Identify which cell holds the provided text, then report its [x, y] central coordinate. 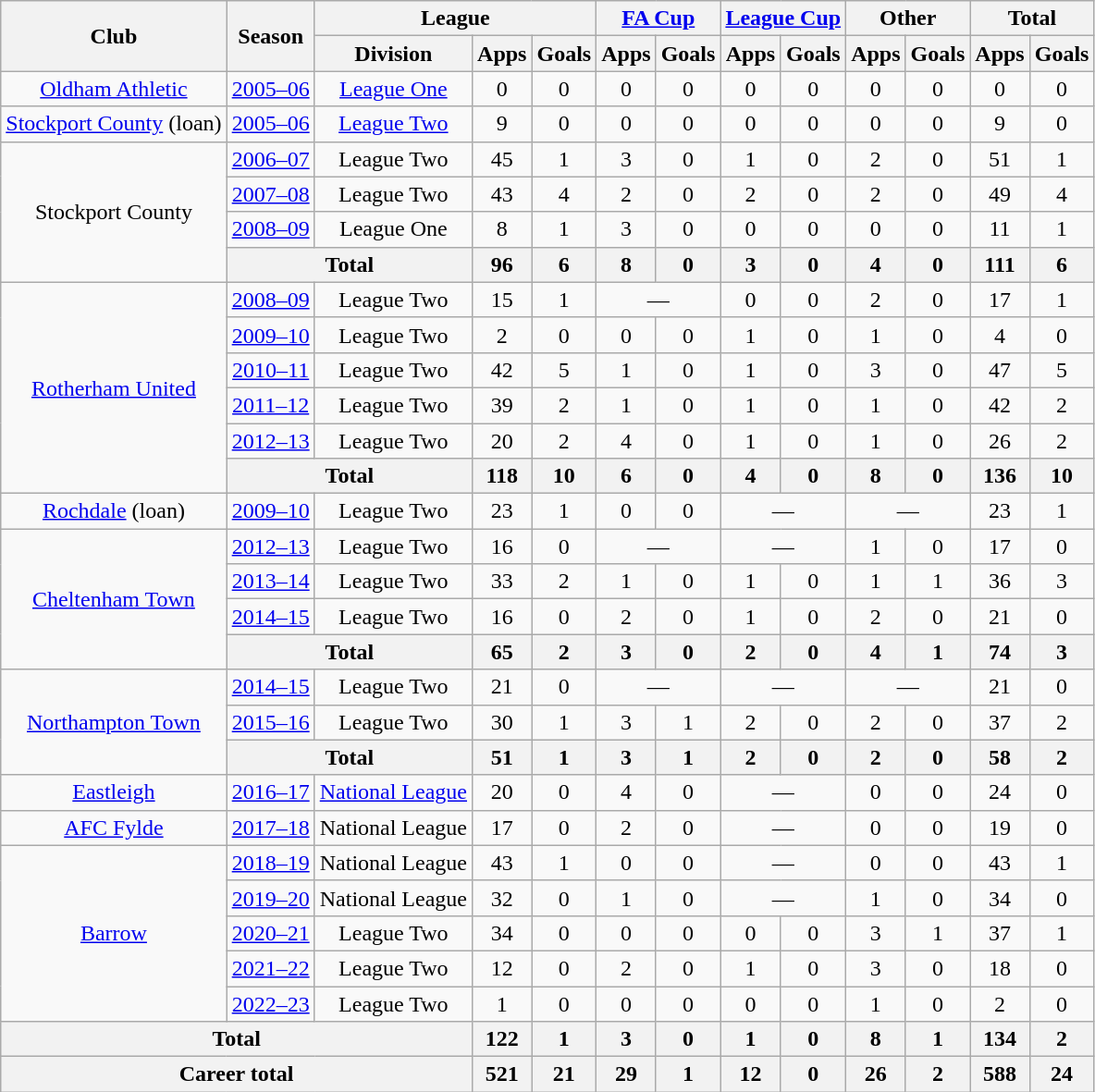
111 [1000, 264]
Rochdale (loan) [114, 511]
Rotherham United [114, 387]
2018–19 [270, 863]
Season [270, 36]
521 [502, 1074]
33 [502, 582]
2015–16 [270, 722]
2013–14 [270, 582]
49 [1000, 194]
45 [502, 159]
47 [1000, 370]
Career total [237, 1074]
Oldham Athletic [114, 89]
Stockport County (loan) [114, 124]
65 [502, 652]
134 [1000, 1039]
19 [1000, 828]
96 [502, 264]
2007–08 [270, 194]
FA Cup [658, 18]
29 [626, 1074]
58 [1000, 757]
32 [502, 898]
Club [114, 36]
74 [1000, 652]
39 [502, 405]
Stockport County [114, 212]
2011–12 [270, 405]
Cheltenham Town [114, 599]
2010–11 [270, 370]
Division [393, 54]
2020–21 [270, 933]
122 [502, 1039]
588 [1000, 1074]
2019–20 [270, 898]
2022–23 [270, 1003]
AFC Fylde [114, 828]
11 [1000, 229]
118 [502, 476]
2006–07 [270, 159]
36 [1000, 582]
Northampton Town [114, 722]
18 [1000, 968]
Other [908, 18]
2021–22 [270, 968]
Eastleigh [114, 792]
15 [502, 300]
30 [502, 722]
2017–18 [270, 828]
League Cup [783, 18]
League [455, 18]
136 [1000, 476]
Barrow [114, 933]
2016–17 [270, 792]
